Return the [X, Y] coordinate for the center point of the cell that contains the specified text.  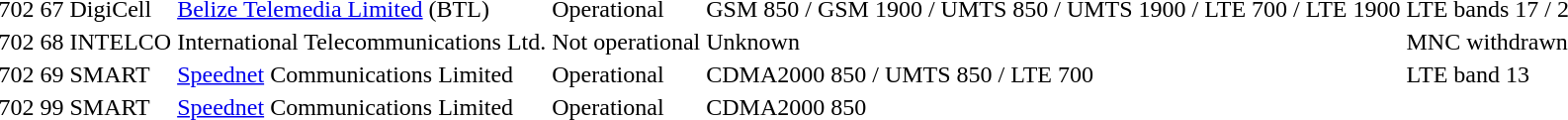
Not operational [627, 42]
69 [51, 74]
Speednet Communications Limited [362, 74]
International Telecommunications Ltd. [362, 42]
Operational [627, 74]
68 [51, 42]
SMART [121, 74]
Unknown [1054, 42]
INTELCO [121, 42]
CDMA2000 850 / UMTS 850 / LTE 700 [1054, 74]
